Identify which cell holds the provided text, then report its [x, y] central coordinate. 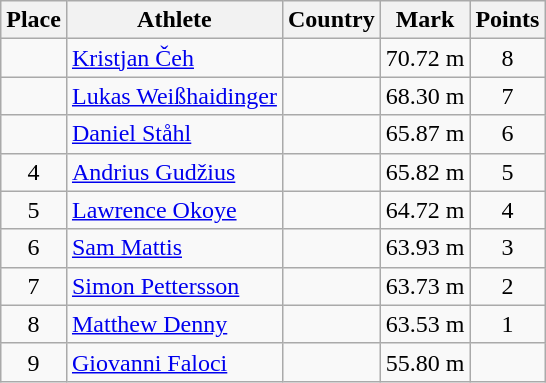
63.53 m [425, 324]
Lawrence Okoye [174, 210]
1 [508, 324]
64.72 m [425, 210]
Mark [425, 20]
Country [331, 20]
65.87 m [425, 134]
Daniel Ståhl [174, 134]
55.80 m [425, 362]
Simon Pettersson [174, 286]
63.93 m [425, 248]
Athlete [174, 20]
Sam Mattis [174, 248]
63.73 m [425, 286]
Points [508, 20]
3 [508, 248]
70.72 m [425, 58]
Lukas Weißhaidinger [174, 96]
65.82 m [425, 172]
Kristjan Čeh [174, 58]
Giovanni Faloci [174, 362]
Matthew Denny [174, 324]
Andrius Gudžius [174, 172]
2 [508, 286]
Place [34, 20]
68.30 m [425, 96]
9 [34, 362]
